Provide the [x, y] coordinate of the cell's center where the given text is located.  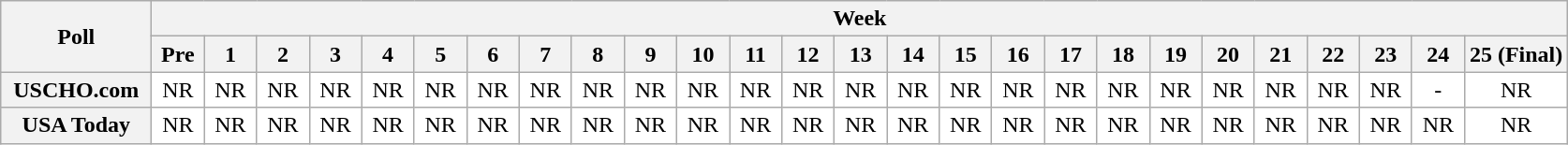
USCHO.com [77, 90]
15 [966, 54]
1 [230, 54]
22 [1333, 54]
20 [1228, 54]
10 [703, 54]
18 [1123, 54]
14 [913, 54]
6 [493, 54]
17 [1071, 54]
4 [388, 54]
3 [335, 54]
Poll [77, 36]
7 [545, 54]
8 [598, 54]
21 [1280, 54]
9 [650, 54]
24 [1438, 54]
2 [283, 54]
Week [860, 19]
19 [1176, 54]
12 [808, 54]
- [1438, 90]
16 [1018, 54]
13 [861, 54]
23 [1385, 54]
USA Today [77, 125]
25 (Final) [1516, 54]
11 [755, 54]
5 [440, 54]
Pre [178, 54]
